Determine the (X, Y) coordinate at the center of the cell enclosing the given text.  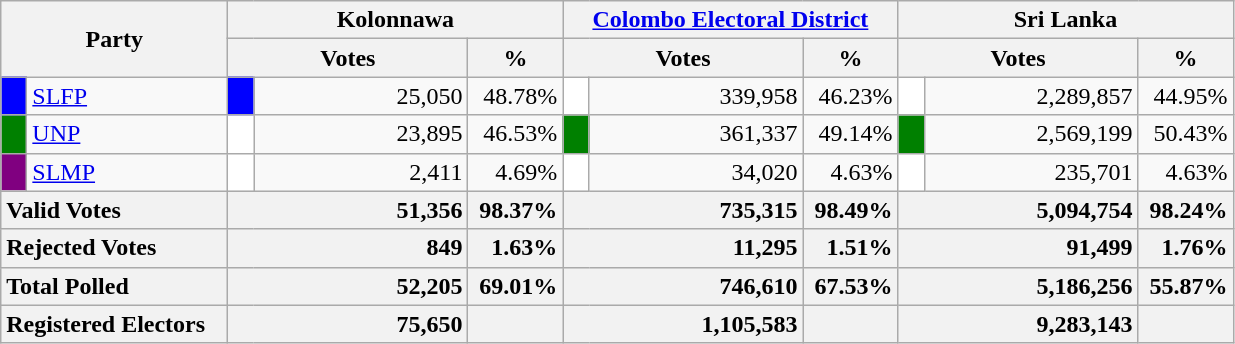
2,411 (361, 172)
Rejected Votes (114, 248)
11,295 (683, 248)
Registered Electors (114, 324)
Kolonnawa (396, 20)
849 (348, 248)
735,315 (683, 210)
55.87% (1186, 286)
Valid Votes (114, 210)
361,337 (696, 134)
25,050 (361, 96)
1.76% (1186, 248)
50.43% (1186, 134)
98.37% (516, 210)
2,569,199 (1031, 134)
235,701 (1031, 172)
Sri Lanka (1066, 20)
2,289,857 (1031, 96)
UNP (128, 134)
SLFP (128, 96)
Party (114, 39)
46.53% (516, 134)
1,105,583 (683, 324)
51,356 (348, 210)
746,610 (683, 286)
44.95% (1186, 96)
98.49% (850, 210)
Colombo Electoral District (730, 20)
48.78% (516, 96)
5,186,256 (1018, 286)
5,094,754 (1018, 210)
46.23% (850, 96)
98.24% (1186, 210)
23,895 (361, 134)
67.53% (850, 286)
52,205 (348, 286)
4.69% (516, 172)
49.14% (850, 134)
9,283,143 (1018, 324)
339,958 (696, 96)
1.51% (850, 248)
34,020 (696, 172)
69.01% (516, 286)
SLMP (128, 172)
Total Polled (114, 286)
75,650 (348, 324)
1.63% (516, 248)
91,499 (1018, 248)
